From the cell containing the given text, extract its center point as [x, y] coordinate. 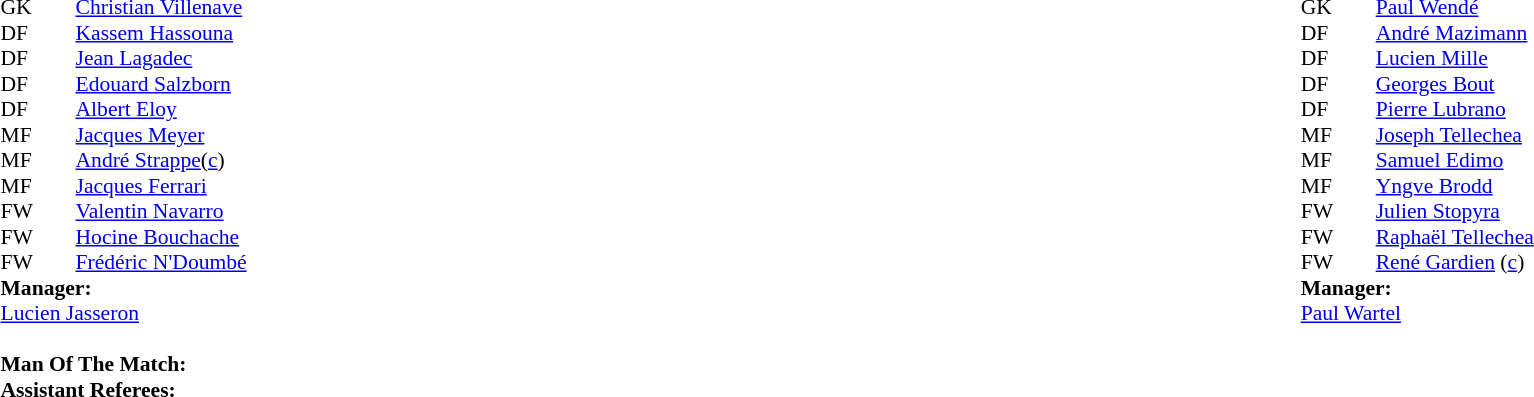
Raphaël Tellechea [1455, 237]
Georges Bout [1455, 84]
Frédéric N'Doumbé [162, 263]
Valentin Navarro [162, 211]
Yngve Brodd [1455, 186]
René Gardien (c) [1455, 263]
André Strappe(c) [162, 161]
André Mazimann [1455, 33]
Joseph Tellechea [1455, 135]
Samuel Edimo [1455, 161]
Hocine Bouchache [162, 237]
Pierre Lubrano [1455, 109]
Edouard Salzborn [162, 84]
Jacques Meyer [162, 135]
Julien Stopyra [1455, 211]
Albert Eloy [162, 109]
Paul Wartel [1418, 313]
Lucien Mille [1455, 59]
Kassem Hassouna [162, 33]
Jean Lagadec [162, 59]
Jacques Ferrari [162, 186]
